From the cell containing the given text, extract its center point as (X, Y) coordinate. 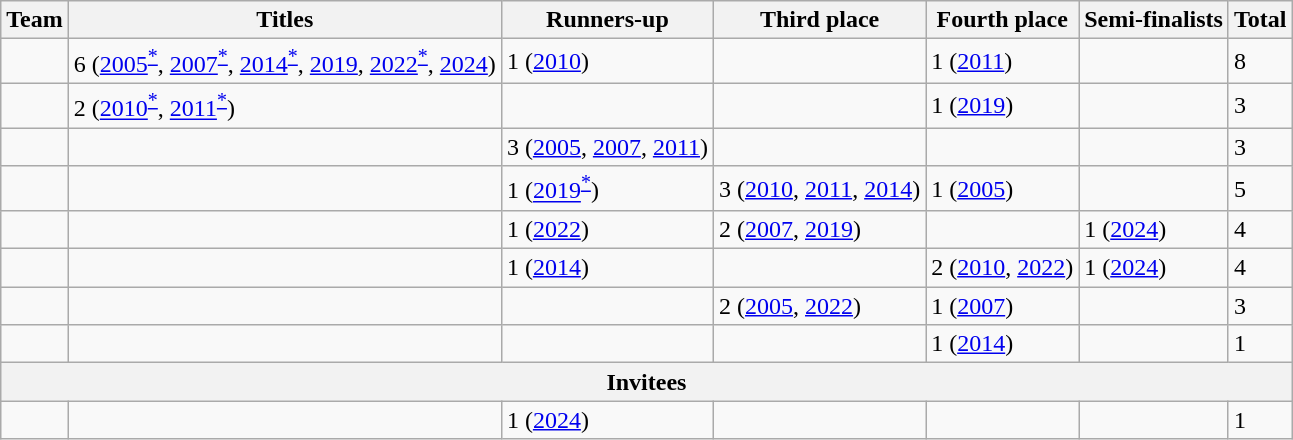
6 (2005*, 2007*, 2014*, 2019, 2022*, 2024) (284, 62)
2 (2010, 2022) (1002, 268)
Semi-finalists (1154, 20)
1 (2011) (1002, 62)
Team (35, 20)
Fourth place (1002, 20)
2 (2007, 2019) (820, 230)
Runners-up (607, 20)
Total (1260, 20)
2 (2005, 2022) (820, 306)
Third place (820, 20)
3 (2010, 2011, 2014) (820, 188)
1 (2007) (1002, 306)
Titles (284, 20)
Invitees (646, 382)
1 (2019*) (607, 188)
1 (2022) (607, 230)
5 (1260, 188)
1 (2005) (1002, 188)
8 (1260, 62)
1 (2010) (607, 62)
2 (2010*, 2011*) (284, 106)
1 (2019) (1002, 106)
3 (2005, 2007, 2011) (607, 147)
